Capture the cell that displays the provided text and extract its [X, Y] central coordinate. 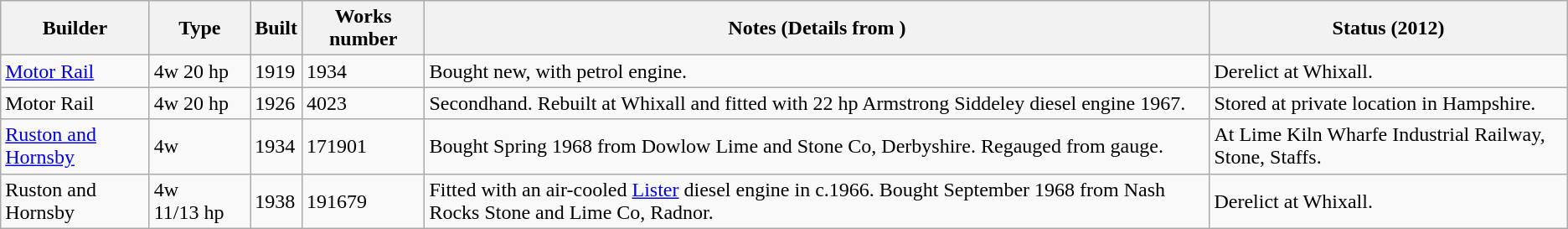
171901 [363, 146]
Built [276, 29]
At Lime Kiln Wharfe Industrial Railway, Stone, Staffs. [1389, 146]
Bought new, with petrol engine. [818, 71]
4w [199, 146]
Bought Spring 1968 from Dowlow Lime and Stone Co, Derbyshire. Regauged from gauge. [818, 146]
Stored at private location in Hampshire. [1389, 103]
4023 [363, 103]
Type [199, 29]
1926 [276, 103]
1938 [276, 201]
Works number [363, 29]
191679 [363, 201]
4w 11/13 hp [199, 201]
Status (2012) [1389, 29]
Notes (Details from ) [818, 29]
Fitted with an air-cooled Lister diesel engine in c.1966. Bought September 1968 from Nash Rocks Stone and Lime Co, Radnor. [818, 201]
Builder [75, 29]
1919 [276, 71]
Secondhand. Rebuilt at Whixall and fitted with 22 hp Armstrong Siddeley diesel engine 1967. [818, 103]
